Output the (x, y) coordinate of the center of the cell containing the given text.  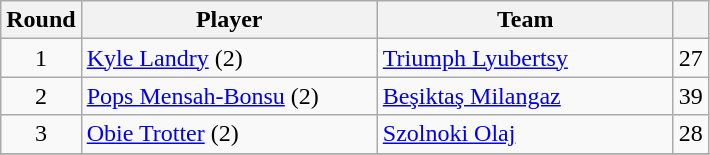
Obie Trotter (2) (229, 134)
Szolnoki Olaj (525, 134)
27 (690, 58)
Team (525, 20)
28 (690, 134)
1 (41, 58)
Beşiktaş Milangaz (525, 96)
Round (41, 20)
Pops Mensah-Bonsu (2) (229, 96)
39 (690, 96)
2 (41, 96)
Kyle Landry (2) (229, 58)
Triumph Lyubertsy (525, 58)
3 (41, 134)
Player (229, 20)
